Provide the [x, y] coordinate of the cell's center where the given text is located.  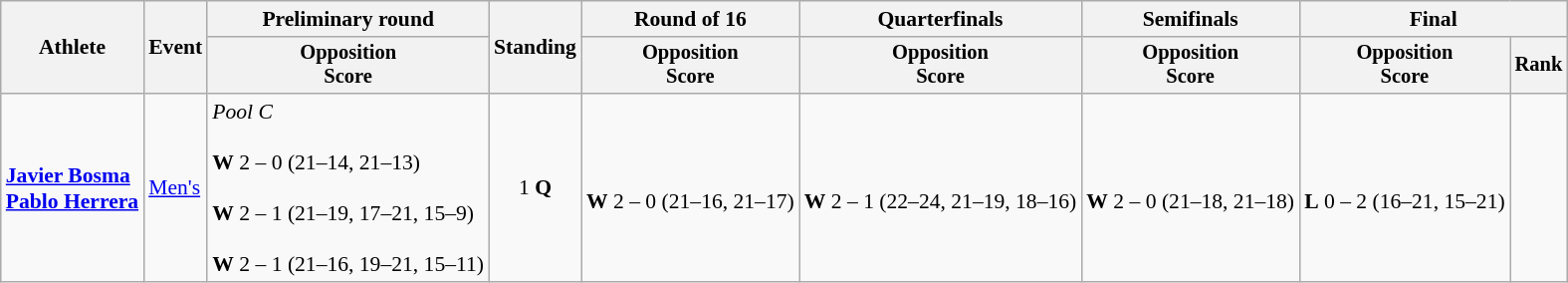
Javier BosmaPablo Herrera [72, 187]
Event [175, 48]
Round of 16 [691, 19]
W 2 – 0 (21–16, 21–17) [691, 187]
Athlete [72, 48]
Quarterfinals [941, 19]
W 2 – 0 (21–18, 21–18) [1191, 187]
Final [1434, 19]
1 Q [536, 187]
Preliminary round [348, 19]
Rank [1539, 66]
W 2 – 1 (22–24, 21–19, 18–16) [941, 187]
Men's [175, 187]
Semifinals [1191, 19]
L 0 – 2 (16–21, 15–21) [1405, 187]
Pool CW 2 – 0 (21–14, 21–13)W 2 – 1 (21–19, 17–21, 15–9)W 2 – 1 (21–16, 19–21, 15–11) [348, 187]
Standing [536, 48]
